Search for the cell housing the specified text and yield its [x, y] center coordinate. 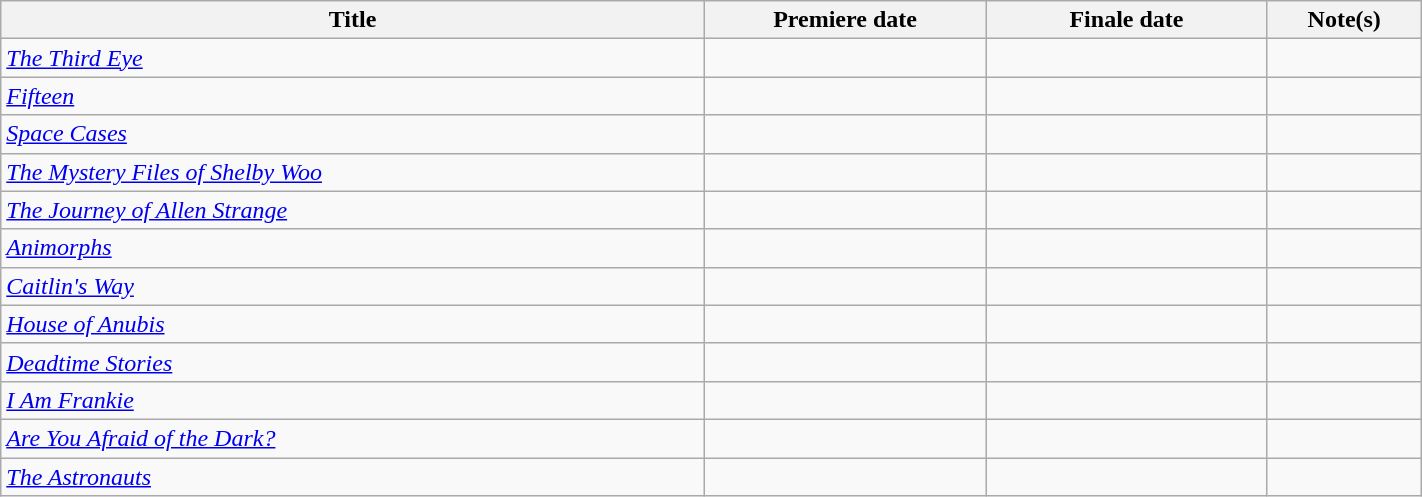
Deadtime Stories [353, 362]
Fifteen [353, 96]
Premiere date [844, 20]
Note(s) [1344, 20]
The Astronauts [353, 477]
Are You Afraid of the Dark? [353, 438]
The Mystery Files of Shelby Woo [353, 172]
I Am Frankie [353, 400]
Title [353, 20]
Animorphs [353, 248]
Caitlin's Way [353, 286]
The Third Eye [353, 58]
Space Cases [353, 134]
House of Anubis [353, 324]
Finale date [1126, 20]
The Journey of Allen Strange [353, 210]
